Determine the [X, Y] coordinate at the center of the cell enclosing the given text.  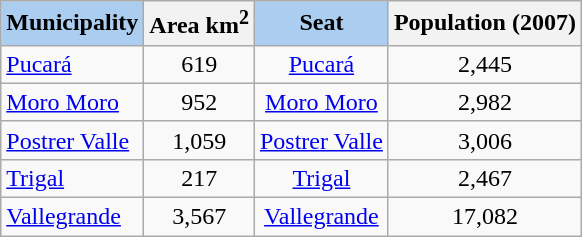
3,567 [200, 217]
17,082 [484, 217]
952 [200, 102]
2,467 [484, 178]
Area km2 [200, 24]
2,445 [484, 64]
Seat [321, 24]
619 [200, 64]
3,006 [484, 140]
2,982 [484, 102]
217 [200, 178]
1,059 [200, 140]
Municipality [72, 24]
Population (2007) [484, 24]
